Determine the [X, Y] coordinate at the center of the cell enclosing the given text.  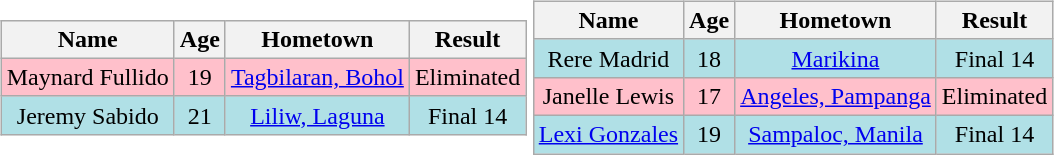
Sampaloc, Manila [836, 134]
18 [710, 58]
Rere Madrid [608, 58]
Janelle Lewis [608, 96]
Marikina [836, 58]
Jeremy Sabido [88, 115]
Lexi Gonzales [608, 134]
21 [200, 115]
Angeles, Pampanga [836, 96]
Liliw, Laguna [317, 115]
Tagbilaran, Bohol [317, 77]
Maynard Fullido [88, 77]
17 [710, 96]
